Find where the given text appears and provide that cell's center as [X, Y] coordinate. 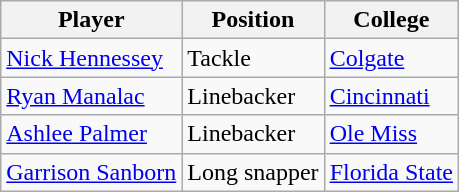
Florida State [391, 172]
Position [253, 20]
Colgate [391, 58]
Garrison Sanborn [92, 172]
Ole Miss [391, 134]
Player [92, 20]
Ashlee Palmer [92, 134]
Long snapper [253, 172]
Nick Hennessey [92, 58]
Ryan Manalac [92, 96]
Tackle [253, 58]
Cincinnati [391, 96]
College [391, 20]
